Find where the given text appears and provide that cell's center as [X, Y] coordinate. 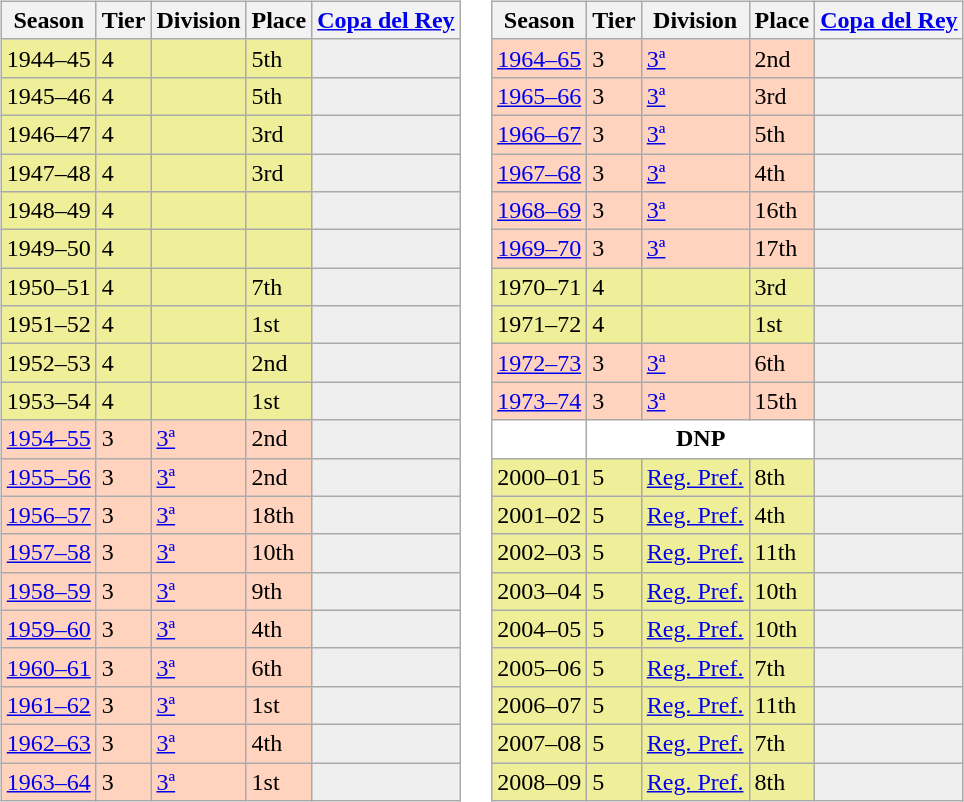
17th [782, 249]
1973–74 [540, 401]
1948–49 [48, 211]
1967–68 [540, 173]
16th [782, 211]
1965–66 [540, 96]
2001–02 [540, 515]
2002–03 [540, 553]
1968–69 [540, 211]
1961–62 [48, 705]
1964–65 [540, 58]
1958–59 [48, 591]
1969–70 [540, 249]
1966–67 [540, 134]
2007–08 [540, 743]
1951–52 [48, 325]
1970–71 [540, 287]
1952–53 [48, 363]
1946–47 [48, 134]
1960–61 [48, 667]
1950–51 [48, 287]
1963–64 [48, 781]
2005–06 [540, 667]
1971–72 [540, 325]
1972–73 [540, 363]
1959–60 [48, 629]
18th [279, 515]
1956–57 [48, 515]
15th [782, 401]
DNP [701, 439]
1944–45 [48, 58]
2003–04 [540, 591]
2004–05 [540, 629]
2008–09 [540, 781]
1955–56 [48, 477]
2006–07 [540, 705]
1962–63 [48, 743]
1949–50 [48, 249]
1947–48 [48, 173]
1945–46 [48, 96]
2000–01 [540, 477]
1953–54 [48, 401]
1954–55 [48, 439]
1957–58 [48, 553]
9th [279, 591]
